Identify which cell holds the provided text, then report its [X, Y] central coordinate. 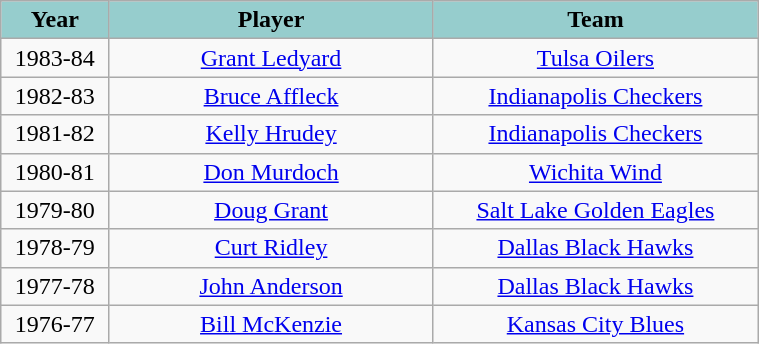
Tulsa Oilers [595, 58]
Don Murdoch [271, 172]
Team [595, 20]
1979-80 [55, 210]
Kelly Hrudey [271, 134]
John Anderson [271, 286]
Bill McKenzie [271, 324]
1976-77 [55, 324]
Kansas City Blues [595, 324]
Wichita Wind [595, 172]
Grant Ledyard [271, 58]
1978-79 [55, 248]
Bruce Affleck [271, 96]
1981-82 [55, 134]
Curt Ridley [271, 248]
1983-84 [55, 58]
Year [55, 20]
Doug Grant [271, 210]
1980-81 [55, 172]
Salt Lake Golden Eagles [595, 210]
1982-83 [55, 96]
1977-78 [55, 286]
Player [271, 20]
